Output the (X, Y) coordinate of the center of the cell containing the given text.  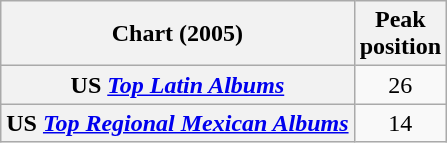
Peakposition (400, 34)
US Top Regional Mexican Albums (178, 123)
Chart (2005) (178, 34)
14 (400, 123)
26 (400, 85)
US Top Latin Albums (178, 85)
